Find where the given text appears and provide that cell's center as (X, Y) coordinate. 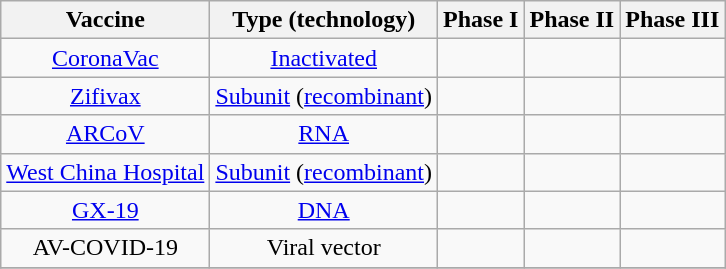
Type (technology) (324, 20)
AV-COVID-19 (106, 248)
Phase I (481, 20)
RNA (324, 134)
Phase III (672, 20)
DNA (324, 210)
Viral vector (324, 248)
West China Hospital (106, 172)
Inactivated (324, 58)
Zifivax (106, 96)
Phase II (572, 20)
ARCoV (106, 134)
GX-19 (106, 210)
Vaccine (106, 20)
CoronaVac (106, 58)
